Determine the [x, y] coordinate at the center of the cell enclosing the given text.  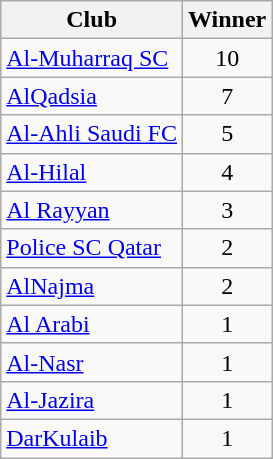
Al-Jazira [92, 400]
Winner [228, 20]
AlQadsia [92, 96]
5 [228, 134]
3 [228, 210]
Al-Hilal [92, 172]
10 [228, 58]
Police SC Qatar [92, 248]
Al Arabi [92, 324]
AlNajma [92, 286]
Al-Nasr [92, 362]
7 [228, 96]
Al-Ahli Saudi FC [92, 134]
Club [92, 20]
Al-Muharraq SC [92, 58]
4 [228, 172]
DarKulaib [92, 438]
Al Rayyan [92, 210]
